From the cell containing the given text, extract its center point as (X, Y) coordinate. 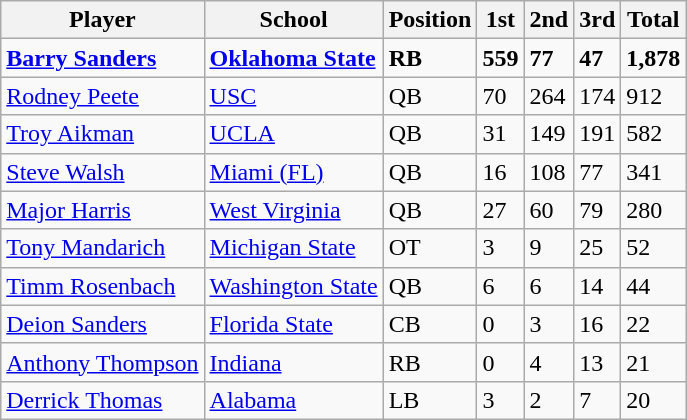
USC (294, 96)
Anthony Thompson (102, 362)
13 (598, 362)
Steve Walsh (102, 172)
14 (598, 286)
UCLA (294, 134)
149 (549, 134)
Position (430, 20)
341 (654, 172)
Miami (FL) (294, 172)
Rodney Peete (102, 96)
108 (549, 172)
Tony Mandarich (102, 248)
CB (430, 324)
2nd (549, 20)
25 (598, 248)
School (294, 20)
264 (549, 96)
Derrick Thomas (102, 400)
22 (654, 324)
21 (654, 362)
Total (654, 20)
20 (654, 400)
912 (654, 96)
Washington State (294, 286)
Indiana (294, 362)
4 (549, 362)
Oklahoma State (294, 58)
1st (500, 20)
582 (654, 134)
27 (500, 210)
60 (549, 210)
Timm Rosenbach (102, 286)
44 (654, 286)
OT (430, 248)
31 (500, 134)
LB (430, 400)
Alabama (294, 400)
9 (549, 248)
70 (500, 96)
Deion Sanders (102, 324)
191 (598, 134)
559 (500, 58)
47 (598, 58)
Florida State (294, 324)
Major Harris (102, 210)
Barry Sanders (102, 58)
79 (598, 210)
174 (598, 96)
Troy Aikman (102, 134)
Player (102, 20)
2 (549, 400)
3rd (598, 20)
52 (654, 248)
1,878 (654, 58)
West Virginia (294, 210)
Michigan State (294, 248)
7 (598, 400)
280 (654, 210)
